Return the [x, y] coordinate for the center point of the cell that contains the specified text.  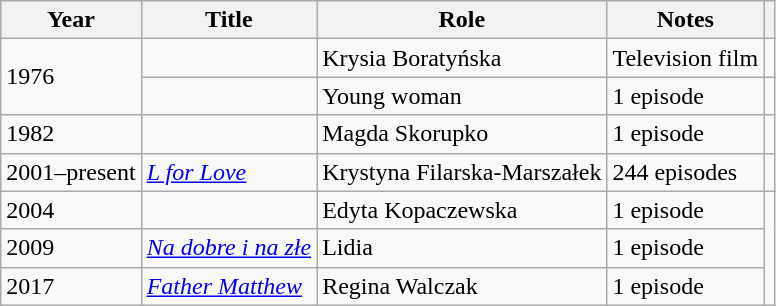
2009 [71, 248]
1976 [71, 77]
Edyta Kopaczewska [462, 210]
244 episodes [686, 172]
Young woman [462, 96]
Notes [686, 20]
Role [462, 20]
Title [229, 20]
L for Love [229, 172]
Krysia Boratyńska [462, 58]
2001–present [71, 172]
Krystyna Filarska-Marszałek [462, 172]
Television film [686, 58]
Na dobre i na złe [229, 248]
Regina Walczak [462, 286]
Lidia [462, 248]
Year [71, 20]
1982 [71, 134]
Magda Skorupko [462, 134]
Father Matthew [229, 286]
2004 [71, 210]
2017 [71, 286]
